Find where the given text appears and provide that cell's center as [x, y] coordinate. 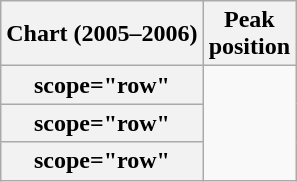
Peakposition [249, 34]
Chart (2005–2006) [102, 34]
